Determine the [X, Y] coordinate at the center of the cell enclosing the given text.  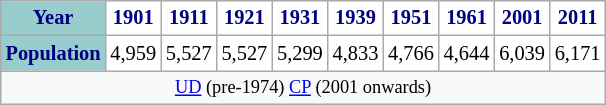
1939 [356, 18]
Year [54, 18]
1901 [133, 18]
1951 [411, 18]
4,644 [467, 54]
2011 [578, 18]
4,959 [133, 54]
1911 [189, 18]
6,171 [578, 54]
4,766 [411, 54]
1961 [467, 18]
Population [54, 54]
1931 [300, 18]
5,299 [300, 54]
1921 [245, 18]
4,833 [356, 54]
UD (pre-1974) CP (2001 onwards) [304, 88]
6,039 [522, 54]
2001 [522, 18]
